From the cell containing the given text, extract its center point as [x, y] coordinate. 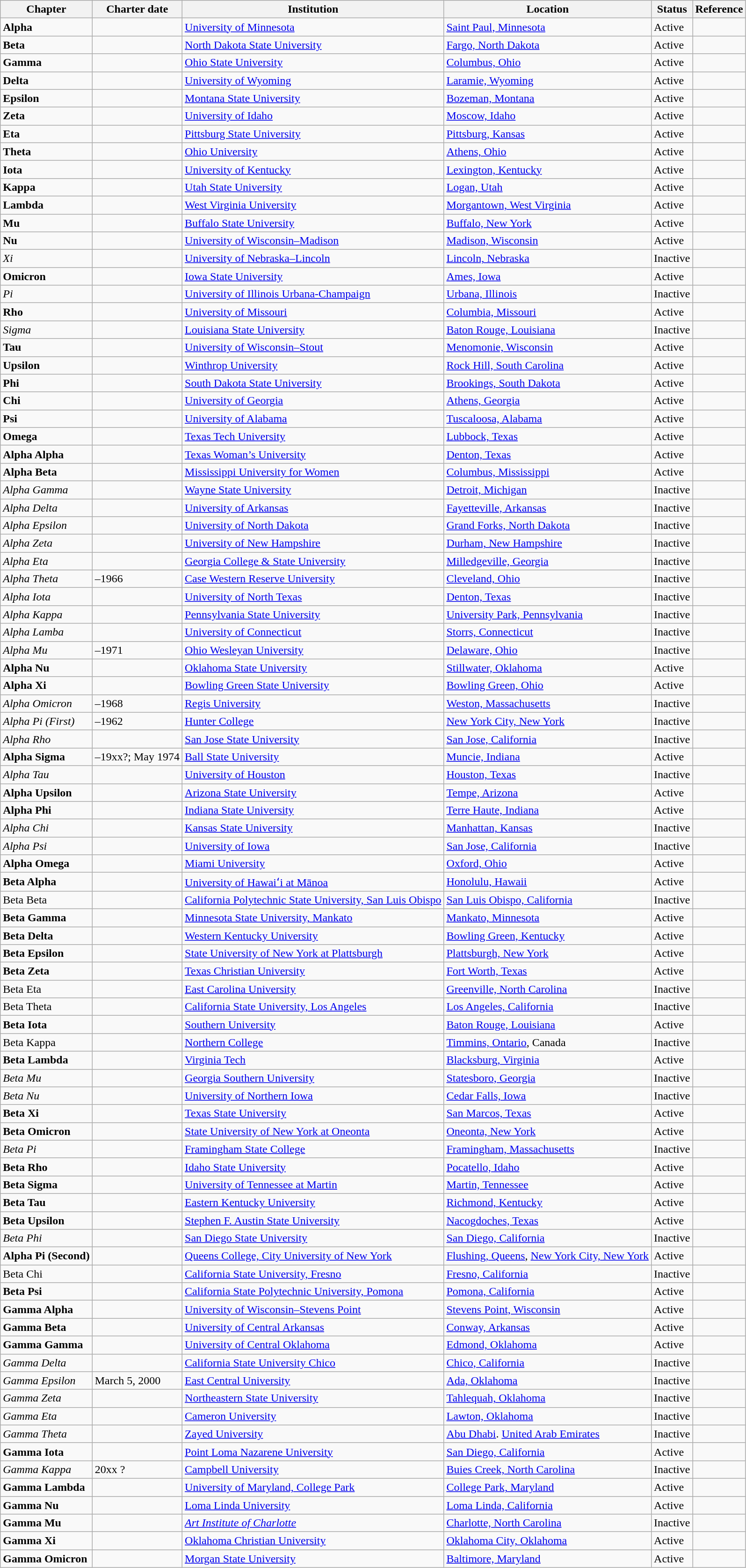
University of Wisconsin–Stout [313, 347]
Alpha Beta [46, 472]
Gamma Kappa [46, 1469]
Arizona State University [313, 793]
Manhattan, Kansas [548, 828]
Alpha Omicron [46, 703]
Alpha Epsilon [46, 526]
Gamma Epsilon [46, 1380]
Beta Pi [46, 1149]
State University of New York at Oneonta [313, 1131]
Charlotte, North Carolina [548, 1523]
–1971 [137, 650]
Zayed University [313, 1434]
Alpha Xi [46, 686]
Wayne State University [313, 490]
Beta Chi [46, 1274]
University of Kentucky [313, 169]
Grand Forks, North Dakota [548, 526]
Omega [46, 436]
Texas Christian University [313, 971]
Fayetteville, Arkansas [548, 507]
Blacksburg, Virginia [548, 1060]
University of Connecticut [313, 632]
University of Missouri [313, 312]
Bowling Green, Ohio [548, 686]
Beta Zeta [46, 971]
Ohio University [313, 152]
Georgia Southern University [313, 1078]
University of Wisconsin–Stevens Point [313, 1309]
Gamma Mu [46, 1523]
Conway, Arkansas [548, 1327]
University of Wisconsin–Madison [313, 241]
Pennsylvania State University [313, 614]
–1968 [137, 703]
Alpha Gamma [46, 490]
Fort Worth, Texas [548, 971]
Institution [313, 9]
Tuscaloosa, Alabama [548, 419]
Chico, California [548, 1363]
South Dakota State University [313, 383]
California Polytechnic State University, San Luis Obispo [313, 900]
Beta Kappa [46, 1042]
Muncie, Indiana [548, 757]
Baltimore, Maryland [548, 1559]
Bowling Green, Kentucky [548, 936]
California State University, Fresno [313, 1274]
Case Western Reserve University [313, 579]
Terre Haute, Indiana [548, 810]
Buffalo, New York [548, 223]
Oklahoma Christian University [313, 1541]
Gamma Beta [46, 1327]
University of Idaho [313, 116]
Columbus, Mississippi [548, 472]
Eta [46, 134]
Athens, Georgia [548, 401]
Gamma Zeta [46, 1398]
Alpha Theta [46, 579]
Alpha Pi (First) [46, 721]
Utah State University [313, 187]
Beta Epsilon [46, 954]
Alpha Tau [46, 774]
Alpha Lamba [46, 632]
Edmond, Oklahoma [548, 1345]
Gamma Nu [46, 1505]
University of North Texas [313, 597]
Alpha Psi [46, 846]
Framingham, Massachusetts [548, 1149]
Storrs, Connecticut [548, 632]
University of Hawaiʻi at Mānoa [313, 882]
College Park, Maryland [548, 1487]
Ames, Iowa [548, 276]
California State Polytechnic University, Pomona [313, 1292]
Saint Paul, Minnesota [548, 27]
Morgantown, West Virginia [548, 205]
Gamma Iota [46, 1452]
Los Angeles, California [548, 1007]
University of Maryland, College Park [313, 1487]
–19xx?; May 1974 [137, 757]
Gamma Alpha [46, 1309]
Omicron [46, 276]
Delaware, Ohio [548, 650]
California State University, Los Angeles [313, 1007]
Alpha Upsilon [46, 793]
Cleveland, Ohio [548, 579]
Ohio Wesleyan University [313, 650]
Martin, Tennessee [548, 1185]
Lincoln, Nebraska [548, 259]
Ohio State University [313, 63]
Lawton, Oklahoma [548, 1416]
Cameron University [313, 1416]
Urbana, Illinois [548, 294]
Tempe, Arizona [548, 793]
Campbell University [313, 1469]
University of North Dakota [313, 526]
Texas State University [313, 1113]
Gamma Omicron [46, 1559]
Stephen F. Austin State University [313, 1220]
San Marcos, Texas [548, 1113]
California State University Chico [313, 1363]
Delta [46, 80]
Status [672, 9]
Richmond, Kentucky [548, 1202]
Bowling Green State University [313, 686]
San Jose State University [313, 739]
Gamma Gamma [46, 1345]
Gamma Theta [46, 1434]
North Dakota State University [313, 45]
Beta [46, 45]
Idaho State University [313, 1167]
University of Central Arkansas [313, 1327]
West Virginia University [313, 205]
Louisiana State University [313, 330]
Alpha Iota [46, 597]
Kappa [46, 187]
Beta Delta [46, 936]
Beta Mu [46, 1078]
Laramie, Wyoming [548, 80]
Buffalo State University [313, 223]
Montana State University [313, 98]
Zeta [46, 116]
Xi [46, 259]
Honolulu, Hawaii [548, 882]
Beta Lambda [46, 1060]
20xx ? [137, 1469]
Houston, Texas [548, 774]
San Diego State University [313, 1238]
Alpha Eta [46, 561]
Alpha Mu [46, 650]
Gamma Delta [46, 1363]
Upsilon [46, 365]
Indiana State University [313, 810]
Mankato, Minnesota [548, 918]
New York City, New York [548, 721]
Columbia, Missouri [548, 312]
Buies Creek, North Carolina [548, 1469]
Durham, New Hampshire [548, 543]
University Park, Pennsylvania [548, 614]
Beta Xi [46, 1113]
Logan, Utah [548, 187]
Beta Omicron [46, 1131]
Tau [46, 347]
Virginia Tech [313, 1060]
Statesboro, Georgia [548, 1078]
Timmins, Ontario, Canada [548, 1042]
Theta [46, 152]
Loma Linda, California [548, 1505]
Art Institute of Charlotte [313, 1523]
Gamma Lambda [46, 1487]
Cedar Falls, Iowa [548, 1096]
State University of New York at Plattsburgh [313, 954]
Epsilon [46, 98]
Psi [46, 419]
Alpha Zeta [46, 543]
Milledgeville, Georgia [548, 561]
Menomonie, Wisconsin [548, 347]
Beta Tau [46, 1202]
Nu [46, 241]
University of Arkansas [313, 507]
Winthrop University [313, 365]
Hunter College [313, 721]
Eastern Kentucky University [313, 1202]
Beta Theta [46, 1007]
Western Kentucky University [313, 936]
Oxford, Ohio [548, 864]
East Carolina University [313, 989]
Texas Tech University [313, 436]
Bozeman, Montana [548, 98]
Alpha Kappa [46, 614]
Beta Upsilon [46, 1220]
Beta Beta [46, 900]
Iowa State University [313, 276]
Alpha [46, 27]
University of Tennessee at Martin [313, 1185]
Pocatello, Idaho [548, 1167]
Reference [719, 9]
Rho [46, 312]
Stevens Point, Wisconsin [548, 1309]
Ball State University [313, 757]
Alpha Omega [46, 864]
–1966 [137, 579]
Loma Linda University [313, 1505]
Beta Rho [46, 1167]
Southern University [313, 1025]
Gamma Xi [46, 1541]
Chapter [46, 9]
University of Northern Iowa [313, 1096]
Beta Phi [46, 1238]
–1962 [137, 721]
University of Iowa [313, 846]
Beta Iota [46, 1025]
Beta Sigma [46, 1185]
Mu [46, 223]
University of New Hampshire [313, 543]
Athens, Ohio [548, 152]
Beta Alpha [46, 882]
Beta Nu [46, 1096]
University of Alabama [313, 419]
University of Georgia [313, 401]
Flushing, Queens, New York City, New York [548, 1256]
Alpha Pi (Second) [46, 1256]
Texas Woman’s University [313, 454]
Stillwater, Oklahoma [548, 668]
Queens College, City University of New York [313, 1256]
Alpha Alpha [46, 454]
Iota [46, 169]
Abu Dhabi. United Arab Emirates [548, 1434]
Sigma [46, 330]
San Luis Obispo, California [548, 900]
Morgan State University [313, 1559]
Madison, Wisconsin [548, 241]
Fargo, North Dakota [548, 45]
University of Nebraska–Lincoln [313, 259]
Alpha Sigma [46, 757]
Kansas State University [313, 828]
University of Minnesota [313, 27]
Oklahoma State University [313, 668]
Ada, Oklahoma [548, 1380]
Miami University [313, 864]
Beta Psi [46, 1292]
Lexington, Kentucky [548, 169]
Rock Hill, South Carolina [548, 365]
Weston, Massachusetts [548, 703]
March 5, 2000 [137, 1380]
Pittsburg, Kansas [548, 134]
Gamma [46, 63]
Gamma Eta [46, 1416]
Phi [46, 383]
Alpha Chi [46, 828]
East Central University [313, 1380]
University of Houston [313, 774]
Lambda [46, 205]
Charter date [137, 9]
Pi [46, 294]
Beta Eta [46, 989]
Detroit, Michigan [548, 490]
University of Central Oklahoma [313, 1345]
Chi [46, 401]
Regis University [313, 703]
Northeastern State University [313, 1398]
Mississippi University for Women [313, 472]
Pomona, California [548, 1292]
Beta Gamma [46, 918]
Brookings, South Dakota [548, 383]
University of Illinois Urbana-Champaign [313, 294]
Fresno, California [548, 1274]
Location [548, 9]
Columbus, Ohio [548, 63]
Northern College [313, 1042]
Nacogdoches, Texas [548, 1220]
Georgia College & State University [313, 561]
Alpha Delta [46, 507]
Plattsburgh, New York [548, 954]
Pittsburg State University [313, 134]
Minnesota State University, Mankato [313, 918]
University of Wyoming [313, 80]
Tahlequah, Oklahoma [548, 1398]
Alpha Phi [46, 810]
Lubbock, Texas [548, 436]
Greenville, North Carolina [548, 989]
Alpha Rho [46, 739]
Moscow, Idaho [548, 116]
Alpha Nu [46, 668]
Framingham State College [313, 1149]
Point Loma Nazarene University [313, 1452]
Oneonta, New York [548, 1131]
Oklahoma City, Oklahoma [548, 1541]
